Identify which cell holds the provided text, then report its (X, Y) central coordinate. 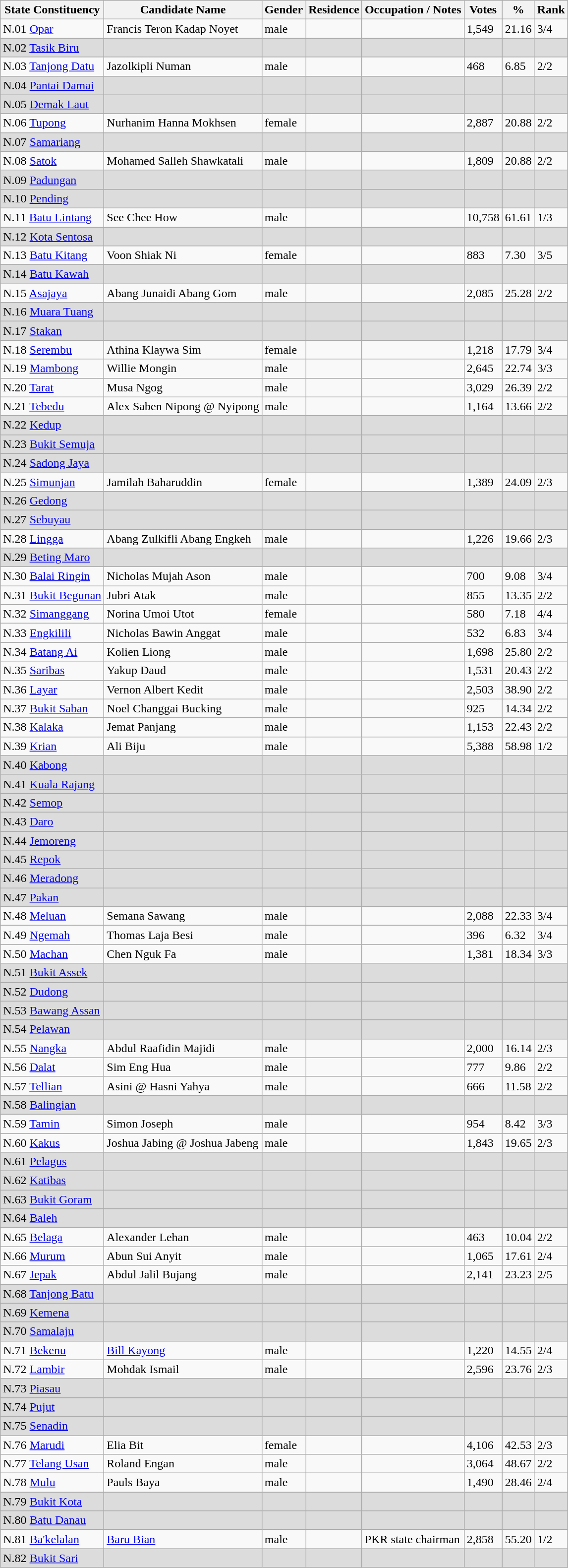
396 (483, 935)
N.72 Lambir (53, 1369)
1,389 (483, 482)
N.81 Ba'kelalan (53, 1539)
3,029 (483, 387)
61.61 (518, 217)
2,141 (483, 1275)
954 (483, 1124)
N.09 Padungan (53, 180)
17.61 (518, 1256)
Nurhanim Hanna Mokhsen (183, 123)
Abang Junaidi Abang Gom (183, 293)
N.66 Murum (53, 1256)
Gender (284, 10)
Nicholas Mujah Ason (183, 576)
Vernon Albert Kedit (183, 690)
Pauls Baya (183, 1483)
16.14 (518, 1048)
468 (483, 66)
N.64 Baleh (53, 1218)
N.40 Kabong (53, 765)
Jubri Atak (183, 595)
N.78 Mulu (53, 1483)
Semana Sawang (183, 916)
State Constituency (53, 10)
N.45 Repok (53, 860)
N.33 Engkilili (53, 633)
1,220 (483, 1350)
22.33 (518, 916)
1,549 (483, 29)
1,065 (483, 1256)
463 (483, 1237)
N.17 Stakan (53, 331)
Asini @ Hasni Yahya (183, 1086)
22.43 (518, 727)
N.42 Semop (53, 803)
Noel Changgai Bucking (183, 708)
18.34 (518, 954)
N.79 Bukit Kota (53, 1502)
1,490 (483, 1483)
N.08 Satok (53, 161)
N.69 Kemena (53, 1313)
Abun Sui Anyit (183, 1256)
25.28 (518, 293)
7.30 (518, 255)
Abdul Jalil Bujang (183, 1275)
8.42 (518, 1124)
532 (483, 633)
1,381 (483, 954)
N.24 Sadong Jaya (53, 463)
38.90 (518, 690)
N.50 Machan (53, 954)
See Chee How (183, 217)
55.20 (518, 1539)
1/3 (551, 217)
PKR state chairman (413, 1539)
3,064 (483, 1464)
5,388 (483, 746)
N.48 Meluan (53, 916)
3/5 (551, 255)
N.23 Bukit Semuja (53, 444)
N.16 Muara Tuang (53, 312)
Voon Shiak Ni (183, 255)
20.43 (518, 671)
N.61 Pelagus (53, 1162)
N.10 Pending (53, 198)
14.55 (518, 1350)
N.57 Tellian (53, 1086)
Abdul Raafidin Majidi (183, 1048)
Mohdak Ismail (183, 1369)
1,153 (483, 727)
58.98 (518, 746)
Athina Klaywa Sim (183, 350)
19.65 (518, 1142)
Ali Biju (183, 746)
N.20 Tarat (53, 387)
2,858 (483, 1539)
23.76 (518, 1369)
777 (483, 1067)
28.46 (518, 1483)
N.34 Batang Ai (53, 652)
25.80 (518, 652)
N.01 Opar (53, 29)
48.67 (518, 1464)
2,596 (483, 1369)
7.18 (518, 614)
N.80 Batu Danau (53, 1520)
1,218 (483, 350)
925 (483, 708)
9.08 (518, 576)
N.38 Kalaka (53, 727)
N.47 Pakan (53, 897)
N.53 Bawang Assan (53, 1010)
14.34 (518, 708)
Mohamed Salleh Shawkatali (183, 161)
1,164 (483, 406)
Jamilah Baharuddin (183, 482)
Alex Saben Nipong @ Nyipong (183, 406)
11.58 (518, 1086)
13.66 (518, 406)
N.58 Balingian (53, 1105)
Occupation / Notes (413, 10)
Candidate Name (183, 10)
N.52 Dudong (53, 992)
4,106 (483, 1445)
N.68 Tanjong Batu (53, 1294)
21.16 (518, 29)
Jazolkipli Numan (183, 66)
N.15 Asajaya (53, 293)
4/4 (551, 614)
9.86 (518, 1067)
N.59 Tamin (53, 1124)
N.65 Belaga (53, 1237)
N.76 Marudi (53, 1445)
N.11 Batu Lintang (53, 217)
17.79 (518, 350)
13.35 (518, 595)
N.56 Dalat (53, 1067)
2,088 (483, 916)
19.66 (518, 538)
Elia Bit (183, 1445)
2/5 (551, 1275)
N.73 Piasau (53, 1388)
Yakup Daud (183, 671)
Willie Mongin (183, 369)
N.77 Telang Usan (53, 1464)
883 (483, 255)
42.53 (518, 1445)
N.71 Bekenu (53, 1350)
24.09 (518, 482)
2,645 (483, 369)
N.60 Kakus (53, 1142)
N.62 Katibas (53, 1181)
N.02 Tasik Biru (53, 48)
N.21 Tebedu (53, 406)
Residence (334, 10)
N.46 Meradong (53, 878)
700 (483, 576)
666 (483, 1086)
N.14 Batu Kawah (53, 274)
N.43 Daro (53, 821)
N.37 Bukit Saban (53, 708)
Alexander Lehan (183, 1237)
N.32 Simanggang (53, 614)
26.39 (518, 387)
22.74 (518, 369)
N.63 Bukit Goram (53, 1199)
N.29 Beting Maro (53, 558)
N.04 Pantai Damai (53, 85)
855 (483, 595)
Bill Kayong (183, 1350)
Baru Bian (183, 1539)
10.04 (518, 1237)
2,503 (483, 690)
N.54 Pelawan (53, 1029)
N.06 Tupong (53, 123)
Abang Zulkifli Abang Engkeh (183, 538)
1,531 (483, 671)
N.41 Kuala Rajang (53, 784)
2,000 (483, 1048)
Kolien Liong (183, 652)
Nicholas Bawin Anggat (183, 633)
1,843 (483, 1142)
N.30 Balai Ringin (53, 576)
N.82 Bukit Sari (53, 1558)
N.07 Samariang (53, 142)
23.23 (518, 1275)
Francis Teron Kadap Noyet (183, 29)
Thomas Laja Besi (183, 935)
N.19 Mambong (53, 369)
Musa Ngog (183, 387)
1,226 (483, 538)
N.75 Senadin (53, 1426)
N.22 Kedup (53, 425)
6.85 (518, 66)
Roland Engan (183, 1464)
Votes (483, 10)
Norina Umoi Utot (183, 614)
% (518, 10)
N.49 Ngemah (53, 935)
N.51 Bukit Assek (53, 973)
Jemat Panjang (183, 727)
1,809 (483, 161)
N.55 Nangka (53, 1048)
Chen Nguk Fa (183, 954)
10,758 (483, 217)
2,887 (483, 123)
580 (483, 614)
N.44 Jemoreng (53, 841)
N.05 Demak Laut (53, 104)
N.25 Simunjan (53, 482)
N.26 Gedong (53, 501)
N.13 Batu Kitang (53, 255)
N.39 Krian (53, 746)
N.74 Pujut (53, 1407)
Joshua Jabing @ Joshua Jabeng (183, 1142)
Sim Eng Hua (183, 1067)
N.70 Samalaju (53, 1331)
Rank (551, 10)
N.27 Sebuyau (53, 519)
1,698 (483, 652)
N.12 Kota Sentosa (53, 237)
N.28 Lingga (53, 538)
N.03 Tanjong Datu (53, 66)
N.18 Serembu (53, 350)
N.36 Layar (53, 690)
6.32 (518, 935)
N.35 Saribas (53, 671)
6.83 (518, 633)
N.67 Jepak (53, 1275)
N.31 Bukit Begunan (53, 595)
Simon Joseph (183, 1124)
2,085 (483, 293)
